Return [x, y] of the center of cell containing provided text 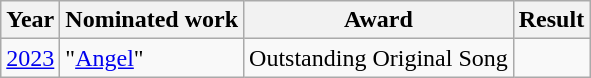
"Angel" [152, 58]
Outstanding Original Song [379, 58]
Award [379, 20]
Nominated work [152, 20]
Result [551, 20]
Year [30, 20]
2023 [30, 58]
